Identify which cell holds the provided text, then report its [X, Y] central coordinate. 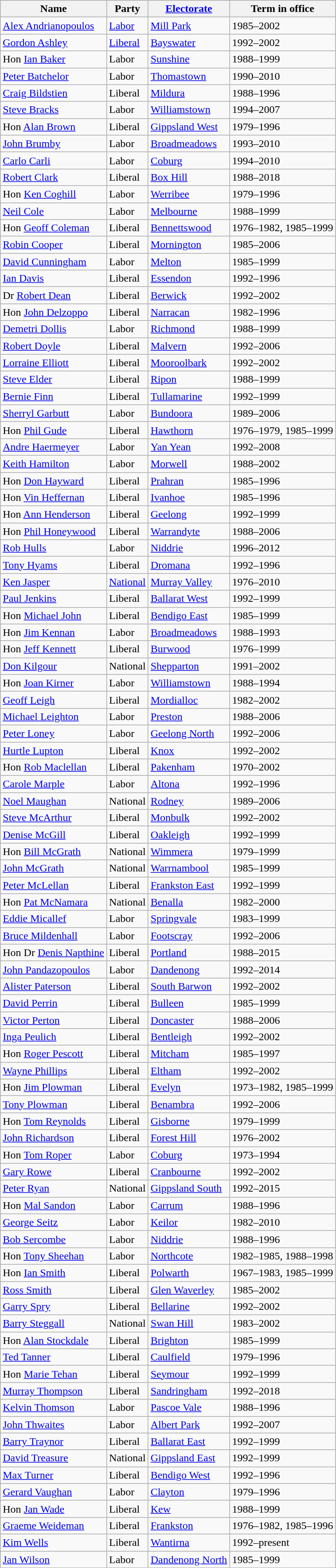
Gippsland East [189, 1458]
Peter Ryan [54, 1189]
1982–1985, 1988–1998 [283, 1256]
1991–2002 [283, 666]
1973–1982, 1985–1999 [283, 1088]
John Richardson [54, 1138]
Steve Bracks [54, 110]
Hon Pat McNamara [54, 902]
Hon Ken Coghill [54, 194]
Max Turner [54, 1475]
Dandenong [189, 969]
Geelong North [189, 733]
Kim Wells [54, 1542]
Peter Batchelor [54, 76]
Denise McGill [54, 835]
Rob Hulls [54, 548]
Thomastown [189, 76]
Party [127, 9]
1992–2014 [283, 969]
1988–2015 [283, 952]
Barry Traynor [54, 1441]
Ted Tanner [54, 1357]
Kew [189, 1509]
Altona [189, 784]
Murray Valley [189, 582]
Brighton [189, 1340]
Hon Tom Reynolds [54, 1121]
Kelvin Thomson [54, 1408]
Forest Hill [189, 1138]
1976–2010 [283, 582]
Carrum [189, 1205]
1992–2015 [283, 1189]
David Cunningham [54, 262]
Ballarat West [189, 599]
David Perrin [54, 1003]
1976–1982, 1985–1996 [283, 1525]
Noel Maughan [54, 801]
Robert Doyle [54, 346]
Bennettswood [189, 228]
Morwell [189, 464]
Hon Joan Kirner [54, 683]
Bernie Finn [54, 396]
Bellarine [189, 1307]
Warrandyte [189, 531]
Northcote [189, 1256]
Peter Loney [54, 733]
David Treasure [54, 1458]
Robin Cooper [54, 245]
Malvern [189, 346]
Hon Jim Plowman [54, 1088]
Knox [189, 751]
Oakleigh [189, 835]
Caulfield [189, 1357]
Ballarat East [189, 1441]
Footscray [189, 936]
Mitcham [189, 1054]
Ivanhoe [189, 498]
Hon Phil Gude [54, 430]
Mill Park [189, 26]
Barry Steggall [54, 1324]
Hon Jan Wade [54, 1509]
Preston [189, 716]
Bayswater [189, 43]
Rodney [189, 801]
Demetri Dollis [54, 329]
Seymour [189, 1374]
Tullamarine [189, 396]
Don Kilgour [54, 666]
Richmond [189, 329]
Craig Bildstien [54, 93]
1992–2008 [283, 447]
Ross Smith [54, 1290]
Victor Perton [54, 1020]
John Pandazopoulos [54, 969]
Hon Michael John [54, 616]
Hon Roger Pescott [54, 1054]
Graeme Weideman [54, 1525]
George Seitz [54, 1222]
Garry Spry [54, 1307]
Steve Elder [54, 379]
Name [54, 9]
Bob Sercombe [54, 1239]
Polwarth [189, 1273]
Michael Leighton [54, 716]
1982–1996 [283, 312]
Pakenham [189, 767]
1988–1993 [283, 632]
1982–2002 [283, 700]
Paul Jenkins [54, 599]
Electorate [189, 9]
Hon Alan Stockdale [54, 1340]
Bruce Mildenhall [54, 936]
Berwick [189, 295]
Jan Wilson [54, 1559]
Melbourne [189, 211]
1982–2000 [283, 902]
Dr Robert Dean [54, 295]
Bundoora [189, 413]
Sherryl Garbutt [54, 413]
Term in office [283, 9]
1994–2010 [283, 160]
1976–1979, 1985–1999 [283, 430]
1992–2007 [283, 1425]
Hon Jeff Kennett [54, 649]
Murray Thompson [54, 1391]
Alex Andrianopoulos [54, 26]
Dromana [189, 565]
1976–1999 [283, 649]
1976–2002 [283, 1138]
Hon Dr Denis Napthine [54, 952]
Hurtle Lupton [54, 751]
Werribee [189, 194]
1988–1994 [283, 683]
Hon Geoff Coleman [54, 228]
Eltham [189, 1071]
John Thwaites [54, 1425]
Hon Mal Sandon [54, 1205]
Benambra [189, 1104]
Gisborne [189, 1121]
Gordon Ashley [54, 43]
Lorraine Elliott [54, 363]
Dandenong North [189, 1559]
1982–2010 [283, 1222]
1992–2018 [283, 1391]
Robert Clark [54, 177]
1983–1999 [283, 919]
Hon Rob Maclellan [54, 767]
Keith Hamilton [54, 464]
Geelong [189, 515]
Tony Plowman [54, 1104]
Hon Ann Henderson [54, 515]
Mordialloc [189, 700]
Ken Jasper [54, 582]
Wimmera [189, 852]
Carlo Carli [54, 160]
1973–1994 [283, 1155]
Evelyn [189, 1088]
Gerard Vaughan [54, 1492]
Yan Yean [189, 447]
Bentleigh [189, 1037]
Hon Ian Baker [54, 59]
Shepparton [189, 666]
Hon Tom Roper [54, 1155]
1983–2002 [283, 1324]
Monbulk [189, 818]
Hon Jim Kennan [54, 632]
1996–2012 [283, 548]
Tony Hyams [54, 565]
Carole Marple [54, 784]
Springvale [189, 919]
Box Hill [189, 177]
Mooroolbark [189, 363]
Glen Waverley [189, 1290]
Burwood [189, 649]
Pascoe Vale [189, 1408]
Doncaster [189, 1020]
Hon Tony Sheehan [54, 1256]
Mildura [189, 93]
1976–1982, 1985–1999 [283, 228]
Wantirna [189, 1542]
1992–present [283, 1542]
Geoff Leigh [54, 700]
John Brumby [54, 143]
Frankston East [189, 885]
Hon Phil Honeywood [54, 531]
Melton [189, 262]
Essendon [189, 279]
Ian Davis [54, 279]
Inga Peulich [54, 1037]
Swan Hill [189, 1324]
Clayton [189, 1492]
Albert Park [189, 1425]
1994–2007 [283, 110]
Hon Ian Smith [54, 1273]
1967–1983, 1985–1999 [283, 1273]
Bulleen [189, 1003]
Wayne Phillips [54, 1071]
Bendigo West [189, 1475]
Eddie Micallef [54, 919]
Narracan [189, 312]
1990–2010 [283, 76]
Neil Cole [54, 211]
Hon Don Hayward [54, 480]
1970–2002 [283, 767]
Gippsland West [189, 127]
Frankston [189, 1525]
Portland [189, 952]
Sandringham [189, 1391]
Keilor [189, 1222]
Hon Alan Brown [54, 127]
1993–2010 [283, 143]
South Barwon [189, 986]
Cranbourne [189, 1172]
1985–2006 [283, 245]
John McGrath [54, 868]
Hon Vin Heffernan [54, 498]
Bendigo East [189, 616]
Gary Rowe [54, 1172]
Hon Bill McGrath [54, 852]
Hawthorn [189, 430]
Benalla [189, 902]
Andre Haermeyer [54, 447]
Mornington [189, 245]
Steve McArthur [54, 818]
Warrnambool [189, 868]
Alister Paterson [54, 986]
1988–2018 [283, 177]
Gippsland South [189, 1189]
Ripon [189, 379]
Sunshine [189, 59]
Prahran [189, 480]
Hon Marie Tehan [54, 1374]
Hon John Delzoppo [54, 312]
1985–1997 [283, 1054]
Peter McLellan [54, 885]
1988–2002 [283, 464]
